Capture the cell that displays the provided text and extract its (x, y) central coordinate. 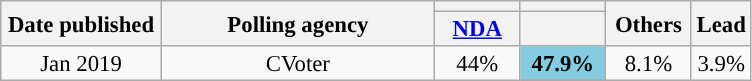
8.1% (649, 64)
Others (649, 24)
Jan 2019 (82, 64)
44% (477, 64)
Polling agency (298, 24)
Lead (721, 24)
47.9% (563, 64)
Date published (82, 24)
CVoter (298, 64)
NDA (477, 30)
3.9% (721, 64)
